Return (X, Y) of the center of cell containing provided text 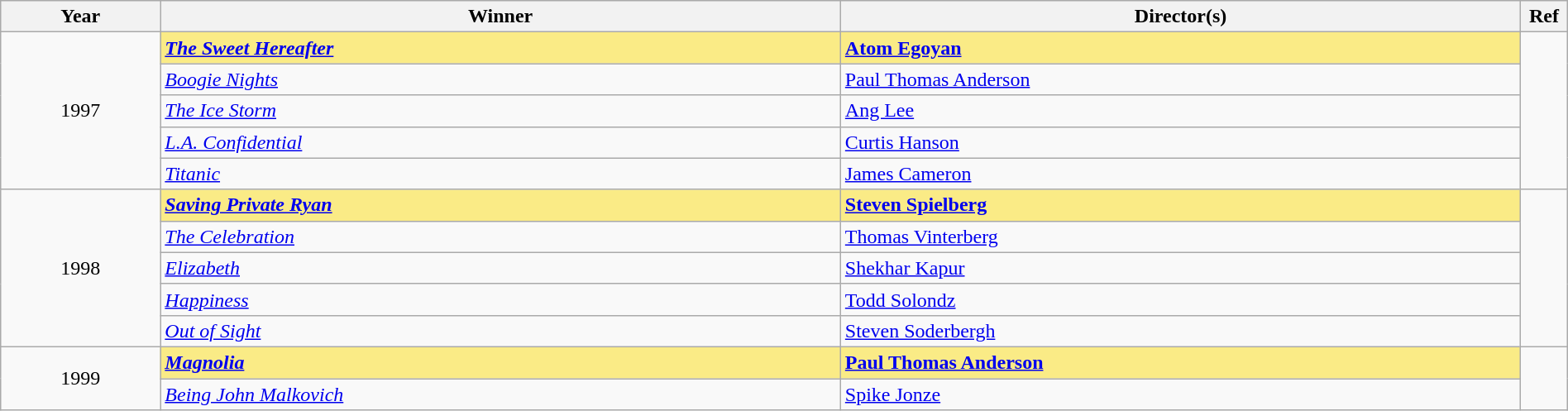
Out of Sight (500, 331)
Happiness (500, 299)
Todd Solondz (1180, 299)
Magnolia (500, 362)
Being John Malkovich (500, 394)
Director(s) (1180, 17)
1998 (81, 268)
Ref (1544, 17)
Thomas Vinterberg (1180, 237)
Steven Spielberg (1180, 205)
Elizabeth (500, 268)
Year (81, 17)
The Celebration (500, 237)
Curtis Hanson (1180, 142)
Shekhar Kapur (1180, 268)
Ang Lee (1180, 111)
1997 (81, 111)
Winner (500, 17)
Boogie Nights (500, 79)
The Sweet Hereafter (500, 48)
Saving Private Ryan (500, 205)
Atom Egoyan (1180, 48)
James Cameron (1180, 174)
L.A. Confidential (500, 142)
Titanic (500, 174)
1999 (81, 378)
The Ice Storm (500, 111)
Steven Soderbergh (1180, 331)
Spike Jonze (1180, 394)
